Return the (X, Y) coordinate for the center point of the cell that contains the specified text.  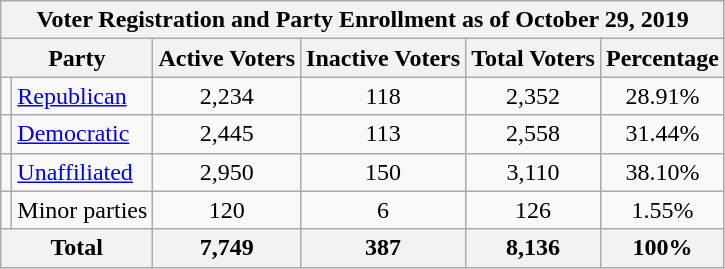
Democratic (82, 134)
120 (227, 210)
Total (77, 248)
Active Voters (227, 58)
113 (384, 134)
2,950 (227, 172)
Party (77, 58)
3,110 (534, 172)
Minor parties (82, 210)
2,234 (227, 96)
38.10% (662, 172)
1.55% (662, 210)
Total Voters (534, 58)
Republican (82, 96)
118 (384, 96)
Inactive Voters (384, 58)
2,445 (227, 134)
2,558 (534, 134)
31.44% (662, 134)
8,136 (534, 248)
387 (384, 248)
Percentage (662, 58)
150 (384, 172)
Unaffiliated (82, 172)
Voter Registration and Party Enrollment as of October 29, 2019 (363, 20)
100% (662, 248)
6 (384, 210)
7,749 (227, 248)
2,352 (534, 96)
126 (534, 210)
28.91% (662, 96)
